Determine the (X, Y) coordinate at the center of the cell enclosing the given text.  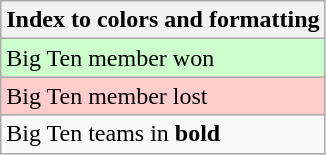
Big Ten member won (163, 58)
Big Ten member lost (163, 96)
Big Ten teams in bold (163, 134)
Index to colors and formatting (163, 20)
